Search for the cell housing the specified text and yield its (x, y) center coordinate. 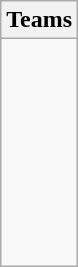
Teams (40, 20)
